Determine the (X, Y) coordinate at the center of the cell enclosing the given text.  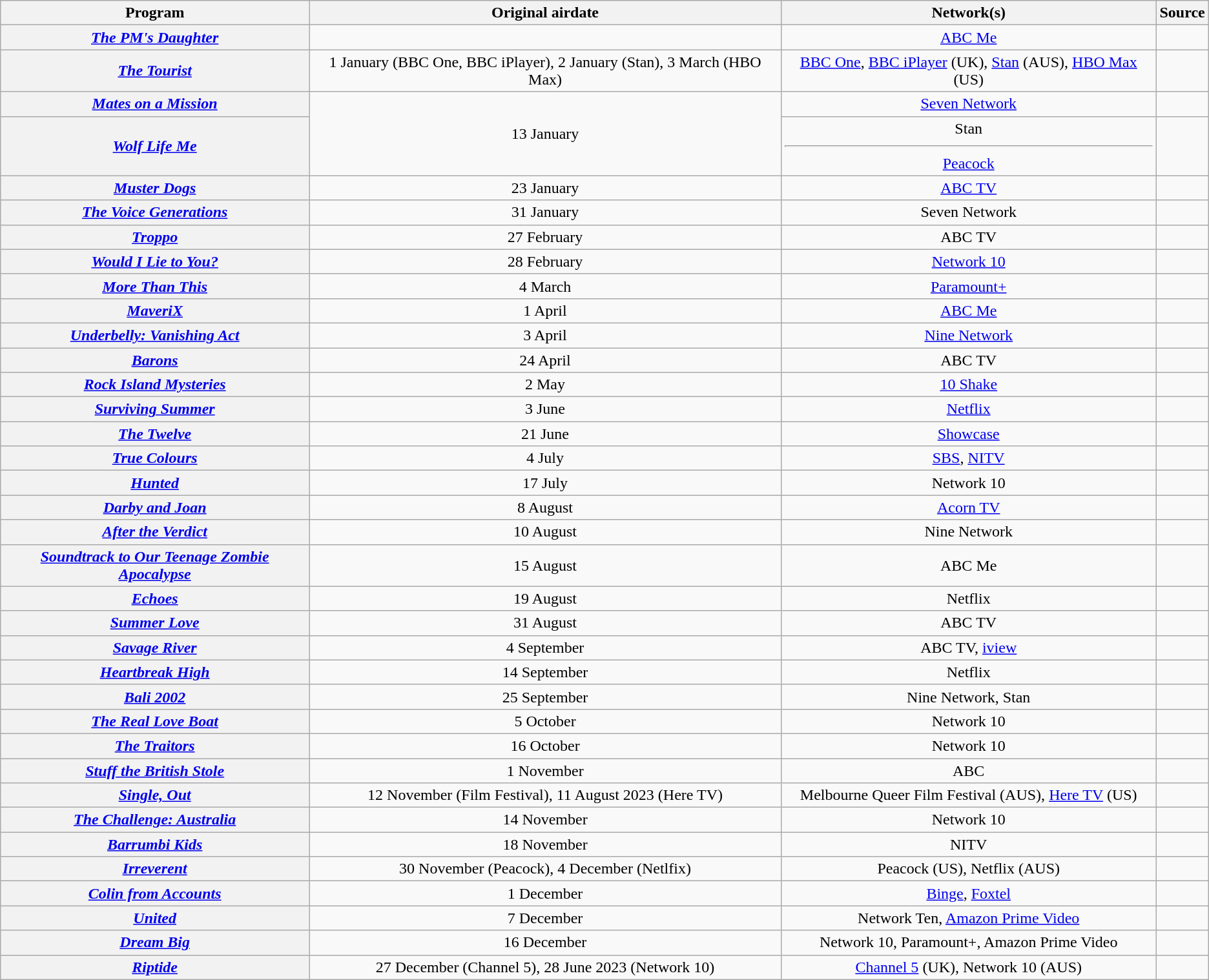
The Real Love Boat (155, 721)
After the Verdict (155, 532)
28 February (545, 261)
Hunted (155, 483)
More Than This (155, 286)
The Traitors (155, 746)
1 November (545, 770)
Wolf Life Me (155, 146)
16 October (545, 746)
NITV (968, 844)
Single, Out (155, 795)
8 August (545, 507)
Riptide (155, 967)
Source (1182, 13)
Channel 5 (UK), Network 10 (AUS) (968, 967)
Bali 2002 (155, 697)
18 November (545, 844)
Savage River (155, 648)
Acorn TV (968, 507)
The Voice Generations (155, 212)
21 June (545, 434)
14 November (545, 820)
12 November (Film Festival), 11 August 2023 (Here TV) (545, 795)
Would I Lie to You? (155, 261)
Peacock (US), Netflix (AUS) (968, 869)
The Challenge: Australia (155, 820)
StanPeacock (968, 146)
The Twelve (155, 434)
Melbourne Queer Film Festival (AUS), Here TV (US) (968, 795)
ABC (968, 770)
Barons (155, 360)
Nine Network, Stan (968, 697)
27 February (545, 237)
31 August (545, 623)
Network 10, Paramount+, Amazon Prime Video (968, 943)
United (155, 918)
3 June (545, 409)
The PM's Daughter (155, 37)
5 October (545, 721)
Muster Dogs (155, 188)
True Colours (155, 458)
4 September (545, 648)
19 August (545, 598)
2 May (545, 385)
Echoes (155, 598)
17 July (545, 483)
Surviving Summer (155, 409)
Irreverent (155, 869)
1 January (BBC One, BBC iPlayer), 2 January (Stan), 3 March (HBO Max) (545, 71)
Colin from Accounts (155, 893)
Heartbreak High (155, 672)
MaveriX (155, 311)
27 December (Channel 5), 28 June 2023 (Network 10) (545, 967)
Troppo (155, 237)
10 August (545, 532)
1 April (545, 311)
Original airdate (545, 13)
Paramount+ (968, 286)
Underbelly: Vanishing Act (155, 335)
4 July (545, 458)
4 March (545, 286)
31 January (545, 212)
13 January (545, 134)
Binge, Foxtel (968, 893)
16 December (545, 943)
Mates on a Mission (155, 104)
Network Ten, Amazon Prime Video (968, 918)
10 Shake (968, 385)
Network(s) (968, 13)
Soundtrack to Our Teenage Zombie Apocalypse (155, 566)
25 September (545, 697)
1 December (545, 893)
Summer Love (155, 623)
The Tourist (155, 71)
14 September (545, 672)
Stuff the British Stole (155, 770)
Rock Island Mysteries (155, 385)
24 April (545, 360)
Barrumbi Kids (155, 844)
Darby and Joan (155, 507)
30 November (Peacock), 4 December (Netlfix) (545, 869)
ABC TV, iview (968, 648)
3 April (545, 335)
Showcase (968, 434)
Program (155, 13)
23 January (545, 188)
7 December (545, 918)
15 August (545, 566)
BBC One, BBC iPlayer (UK), Stan (AUS), HBO Max (US) (968, 71)
SBS, NITV (968, 458)
Dream Big (155, 943)
